Identify which cell holds the provided text, then report its [x, y] central coordinate. 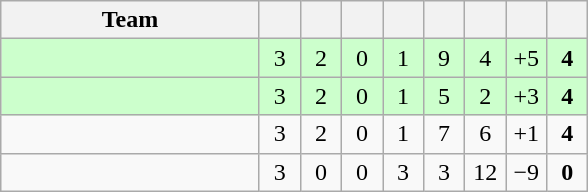
+1 [526, 134]
−9 [526, 172]
+5 [526, 58]
6 [486, 134]
9 [444, 58]
12 [486, 172]
7 [444, 134]
Team [130, 20]
+3 [526, 96]
5 [444, 96]
